Capture the cell that displays the provided text and extract its (x, y) central coordinate. 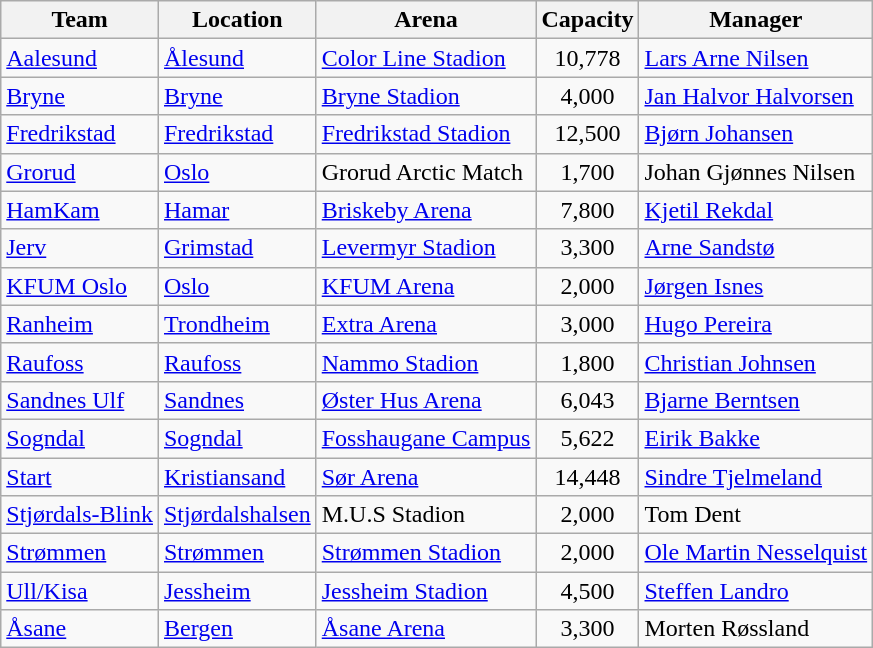
Aalesund (80, 58)
4,500 (588, 591)
Sandnes (237, 400)
Start (80, 477)
Stjørdalshalsen (237, 515)
7,800 (588, 210)
KFUM Arena (426, 286)
1,800 (588, 362)
Manager (756, 20)
Bryne Stadion (426, 96)
Morten Røssland (756, 629)
Jessheim (237, 591)
Strømmen Stadion (426, 553)
Steffen Landro (756, 591)
Arne Sandstø (756, 248)
Jessheim Stadion (426, 591)
Jørgen Isnes (756, 286)
14,448 (588, 477)
Eirik Bakke (756, 438)
3,000 (588, 324)
Jan Halvor Halvorsen (756, 96)
Ranheim (80, 324)
Åsane (80, 629)
Ull/Kisa (80, 591)
Kristiansand (237, 477)
Øster Hus Arena (426, 400)
KFUM Oslo (80, 286)
M.U.S Stadion (426, 515)
Grorud (80, 172)
Capacity (588, 20)
Tom Dent (756, 515)
12,500 (588, 134)
Jerv (80, 248)
Sør Arena (426, 477)
5,622 (588, 438)
Sindre Tjelmeland (756, 477)
Arena (426, 20)
Stjørdals-Blink (80, 515)
Hamar (237, 210)
Sandnes Ulf (80, 400)
1,700 (588, 172)
Christian Johnsen (756, 362)
Bergen (237, 629)
Nammo Stadion (426, 362)
Kjetil Rekdal (756, 210)
Briskeby Arena (426, 210)
Ole Martin Nesselquist (756, 553)
Levermyr Stadion (426, 248)
6,043 (588, 400)
Bjarne Berntsen (756, 400)
10,778 (588, 58)
Grimstad (237, 248)
4,000 (588, 96)
HamKam (80, 210)
Team (80, 20)
Johan Gjønnes Nilsen (756, 172)
Åsane Arena (426, 629)
Hugo Pereira (756, 324)
Lars Arne Nilsen (756, 58)
Grorud Arctic Match (426, 172)
Ålesund (237, 58)
Color Line Stadion (426, 58)
Fredrikstad Stadion (426, 134)
Fosshaugane Campus (426, 438)
Bjørn Johansen (756, 134)
Trondheim (237, 324)
Extra Arena (426, 324)
Location (237, 20)
